Determine the [x, y] coordinate at the center of the cell enclosing the given text.  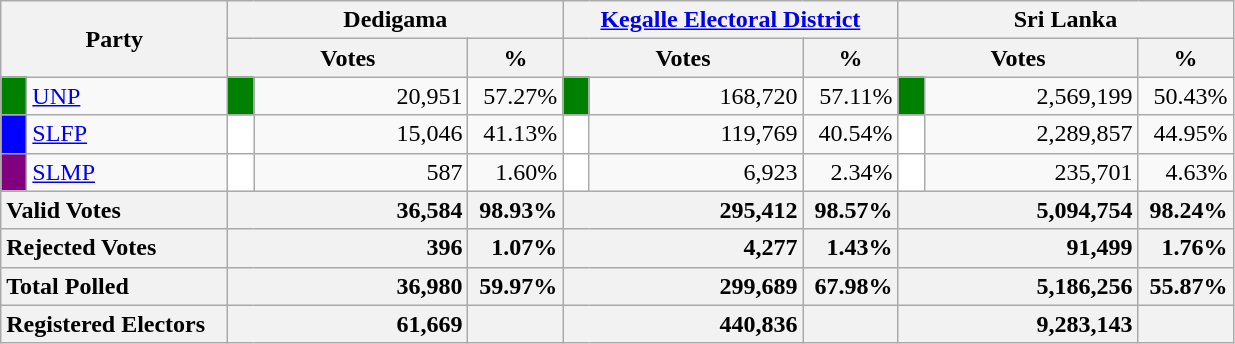
98.93% [516, 210]
98.24% [1186, 210]
Kegalle Electoral District [730, 20]
20,951 [361, 96]
235,701 [1031, 172]
4,277 [683, 248]
98.57% [850, 210]
Registered Electors [114, 324]
299,689 [683, 286]
Valid Votes [114, 210]
40.54% [850, 134]
Sri Lanka [1066, 20]
UNP [128, 96]
61,669 [348, 324]
44.95% [1186, 134]
6,923 [696, 172]
57.11% [850, 96]
Total Polled [114, 286]
15,046 [361, 134]
2,289,857 [1031, 134]
36,980 [348, 286]
50.43% [1186, 96]
59.97% [516, 286]
396 [348, 248]
440,836 [683, 324]
57.27% [516, 96]
SLFP [128, 134]
36,584 [348, 210]
2,569,199 [1031, 96]
67.98% [850, 286]
41.13% [516, 134]
91,499 [1018, 248]
1.60% [516, 172]
168,720 [696, 96]
1.43% [850, 248]
Dedigama [396, 20]
5,186,256 [1018, 286]
55.87% [1186, 286]
2.34% [850, 172]
9,283,143 [1018, 324]
1.07% [516, 248]
Rejected Votes [114, 248]
5,094,754 [1018, 210]
119,769 [696, 134]
4.63% [1186, 172]
295,412 [683, 210]
SLMP [128, 172]
587 [361, 172]
1.76% [1186, 248]
Party [114, 39]
